Return the [x, y] coordinate for the center point of the cell that contains the specified text.  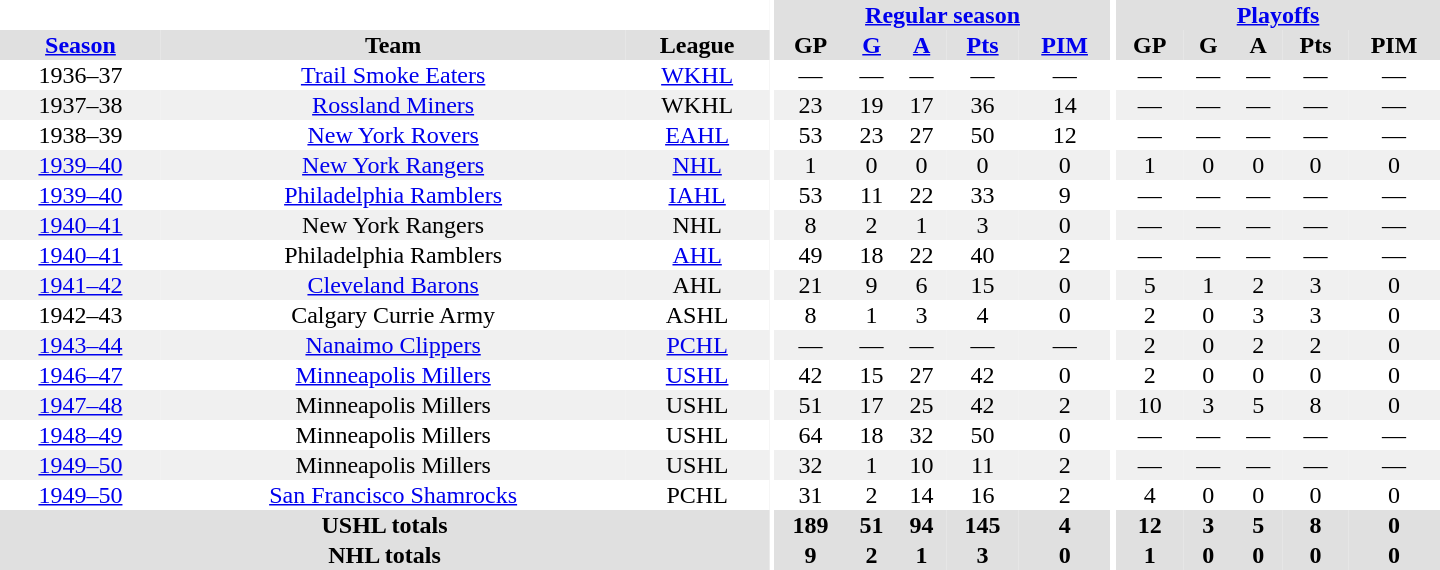
36 [983, 105]
145 [983, 525]
Trail Smoke Eaters [393, 75]
1938–39 [80, 135]
NHL totals [384, 555]
Regular season [943, 15]
New York Rovers [393, 135]
49 [811, 255]
Calgary Currie Army [393, 315]
Season [80, 45]
6 [922, 285]
San Francisco Shamrocks [393, 495]
Cleveland Barons [393, 285]
33 [983, 195]
League [697, 45]
1947–48 [80, 405]
16 [983, 495]
1946–47 [80, 375]
189 [811, 525]
19 [872, 105]
64 [811, 435]
Rossland Miners [393, 105]
1936–37 [80, 75]
EAHL [697, 135]
1937–38 [80, 105]
Team [393, 45]
1942–43 [80, 315]
94 [922, 525]
USHL totals [384, 525]
1948–49 [80, 435]
Playoffs [1278, 15]
21 [811, 285]
40 [983, 255]
ASHL [697, 315]
1943–44 [80, 345]
31 [811, 495]
IAHL [697, 195]
1941–42 [80, 285]
25 [922, 405]
Nanaimo Clippers [393, 345]
